Search for the cell housing the specified text and yield its (X, Y) center coordinate. 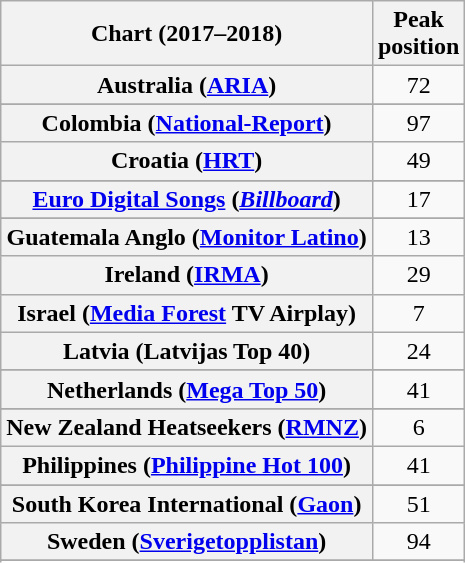
29 (418, 275)
17 (418, 199)
Guatemala Anglo (Monitor Latino) (187, 237)
51 (418, 503)
Sweden (Sverigetopplistan) (187, 542)
Euro Digital Songs (Billboard) (187, 199)
Latvia (Latvijas Top 40) (187, 351)
Croatia (HRT) (187, 161)
24 (418, 351)
Chart (2017–2018) (187, 34)
Israel (Media Forest TV Airplay) (187, 313)
Colombia (National-Report) (187, 123)
7 (418, 313)
49 (418, 161)
Ireland (IRMA) (187, 275)
Australia (ARIA) (187, 85)
Peak position (418, 34)
13 (418, 237)
94 (418, 542)
South Korea International (Gaon) (187, 503)
6 (418, 427)
72 (418, 85)
97 (418, 123)
Netherlands (Mega Top 50) (187, 389)
Philippines (Philippine Hot 100) (187, 465)
New Zealand Heatseekers (RMNZ) (187, 427)
